Detect which cell encompasses the target text, then output its (X, Y) center coordinate. 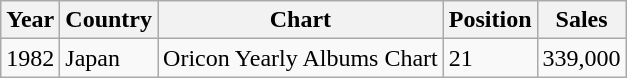
Oricon Yearly Albums Chart (301, 58)
Chart (301, 20)
1982 (30, 58)
339,000 (582, 58)
Japan (109, 58)
Sales (582, 20)
Year (30, 20)
Position (490, 20)
Country (109, 20)
21 (490, 58)
